Locate the cell with the specified text and output its [x, y] center coordinate. 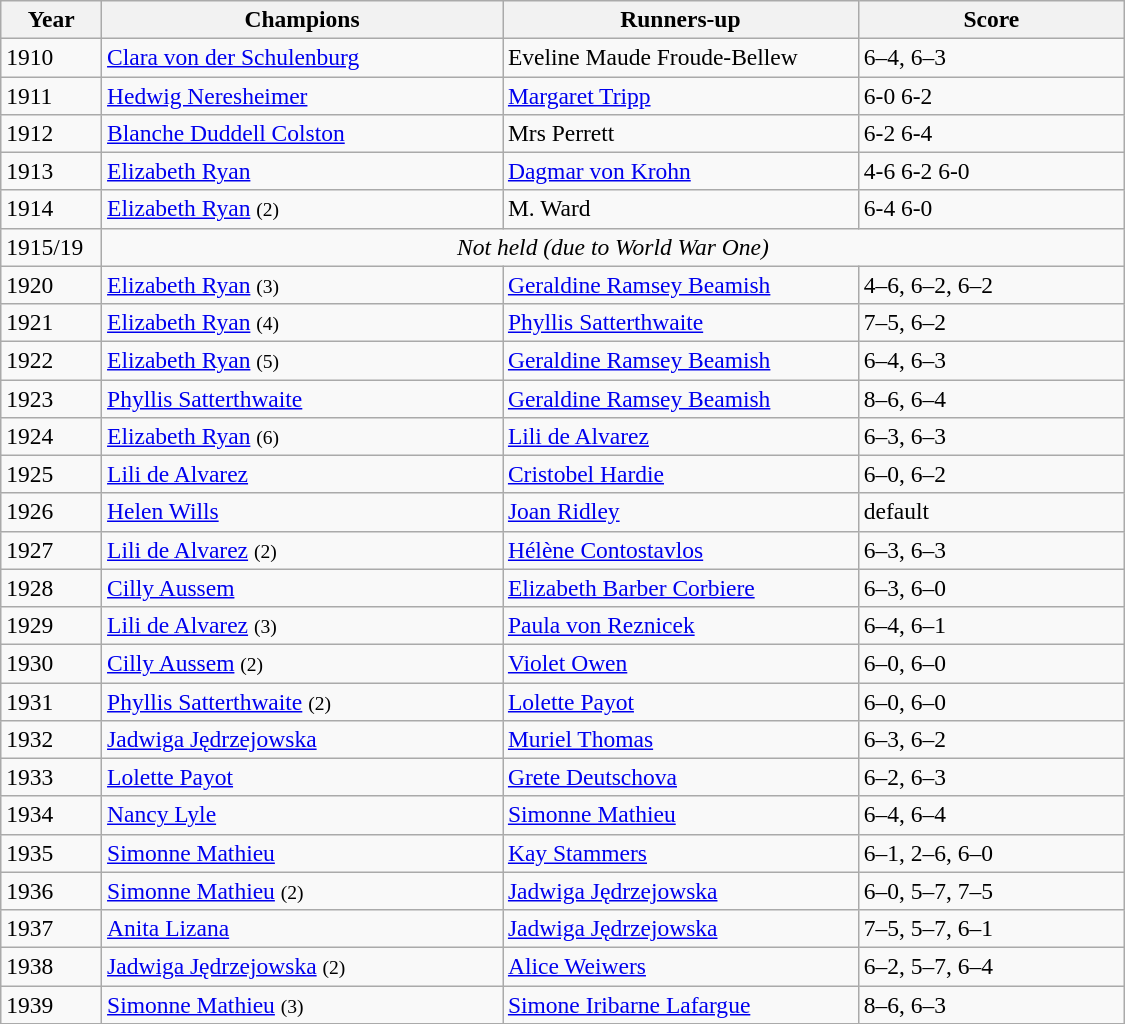
1924 [52, 436]
Eveline Maude Froude-Bellew [680, 57]
Elizabeth Ryan [302, 171]
1930 [52, 663]
1928 [52, 588]
Hélène Contostavlos [680, 550]
1939 [52, 1004]
1923 [52, 398]
Margaret Tripp [680, 95]
6–3, 6–2 [991, 739]
Jadwiga Jędrzejowska (2) [302, 966]
Cilly Aussem (2) [302, 663]
8–6, 6–4 [991, 398]
1927 [52, 550]
Mrs Perrett [680, 133]
Hedwig Neresheimer [302, 95]
1921 [52, 322]
1938 [52, 966]
6–3, 6–0 [991, 588]
Elizabeth Ryan (5) [302, 360]
1925 [52, 474]
1911 [52, 95]
6-2 6-4 [991, 133]
Nancy Lyle [302, 815]
Elizabeth Ryan (2) [302, 209]
Blanche Duddell Colston [302, 133]
1936 [52, 891]
Cristobel Hardie [680, 474]
1929 [52, 625]
Grete Deutschova [680, 777]
Alice Weiwers [680, 966]
1935 [52, 853]
1910 [52, 57]
1926 [52, 512]
Not held (due to World War One) [614, 247]
Lili de Alvarez (3) [302, 625]
Helen Wills [302, 512]
Elizabeth Ryan (6) [302, 436]
6-0 6-2 [991, 95]
Simonne Mathieu (3) [302, 1004]
Cilly Aussem [302, 588]
6–4, 6–1 [991, 625]
1931 [52, 701]
1913 [52, 171]
8–6, 6–3 [991, 1004]
Dagmar von Krohn [680, 171]
Clara von der Schulenburg [302, 57]
7–5, 6–2 [991, 322]
6–0, 5–7, 7–5 [991, 891]
4–6, 6–2, 6–2 [991, 285]
Kay Stammers [680, 853]
Champions [302, 19]
1914 [52, 209]
Paula von Reznicek [680, 625]
1932 [52, 739]
4-6 6-2 6-0 [991, 171]
Lili de Alvarez (2) [302, 550]
1922 [52, 360]
1915/19 [52, 247]
Anita Lizana [302, 928]
6–2, 6–3 [991, 777]
1912 [52, 133]
Violet Owen [680, 663]
default [991, 512]
Runners-up [680, 19]
7–5, 5–7, 6–1 [991, 928]
1937 [52, 928]
Muriel Thomas [680, 739]
Phyllis Satterthwaite (2) [302, 701]
Elizabeth Ryan (3) [302, 285]
6–0, 6–2 [991, 474]
6-4 6-0 [991, 209]
M. Ward [680, 209]
Joan Ridley [680, 512]
1920 [52, 285]
1934 [52, 815]
6–1, 2–6, 6–0 [991, 853]
Simone Iribarne Lafargue [680, 1004]
6–4, 6–4 [991, 815]
Score [991, 19]
Simonne Mathieu (2) [302, 891]
Elizabeth Ryan (4) [302, 322]
6–2, 5–7, 6–4 [991, 966]
1933 [52, 777]
Year [52, 19]
Elizabeth Barber Corbiere [680, 588]
